Provide the (x, y) coordinate of the cell's center where the given text is located.  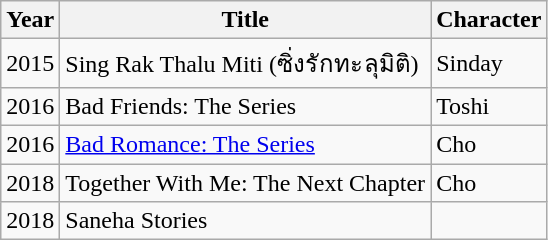
2015 (30, 64)
Character (489, 20)
Toshi (489, 106)
Year (30, 20)
Bad Romance: The Series (246, 144)
Sinday (489, 64)
Title (246, 20)
Together With Me: The Next Chapter (246, 183)
Bad Friends: The Series (246, 106)
Saneha Stories (246, 221)
Sing Rak Thalu Miti (ซิ่งรักทะลุมิติ) (246, 64)
